Return (X, Y) of the center of cell containing provided text 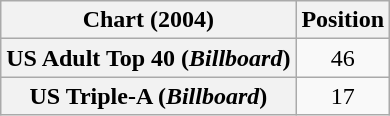
17 (343, 96)
US Triple-A (Billboard) (148, 96)
Chart (2004) (148, 20)
US Adult Top 40 (Billboard) (148, 58)
46 (343, 58)
Position (343, 20)
